Extract the (x, y) coordinate from the center of the cell holding the provided text.  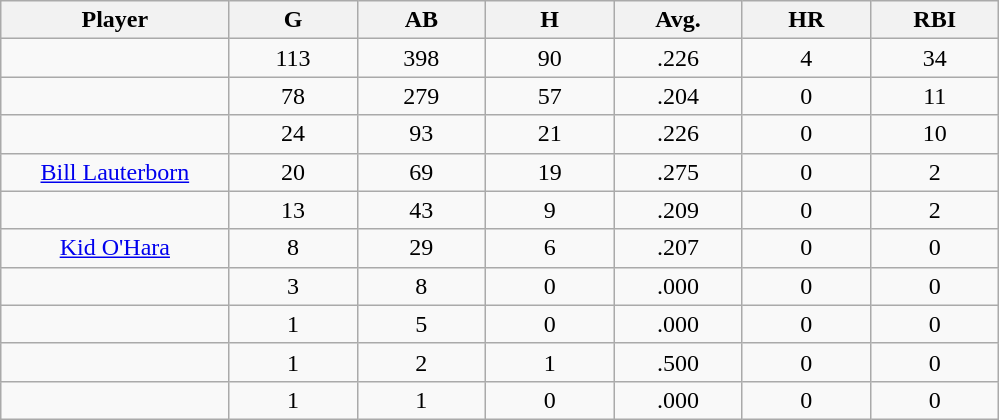
H (550, 20)
5 (421, 324)
AB (421, 20)
Avg. (678, 20)
69 (421, 172)
398 (421, 58)
19 (550, 172)
29 (421, 248)
10 (934, 134)
78 (293, 96)
.207 (678, 248)
93 (421, 134)
.275 (678, 172)
4 (806, 58)
34 (934, 58)
13 (293, 210)
90 (550, 58)
21 (550, 134)
G (293, 20)
6 (550, 248)
HR (806, 20)
Bill Lauterborn (115, 172)
43 (421, 210)
279 (421, 96)
.209 (678, 210)
57 (550, 96)
Player (115, 20)
.204 (678, 96)
3 (293, 286)
11 (934, 96)
20 (293, 172)
113 (293, 58)
Kid O'Hara (115, 248)
24 (293, 134)
RBI (934, 20)
9 (550, 210)
.500 (678, 362)
